Return [X, Y] of the center of cell containing provided text 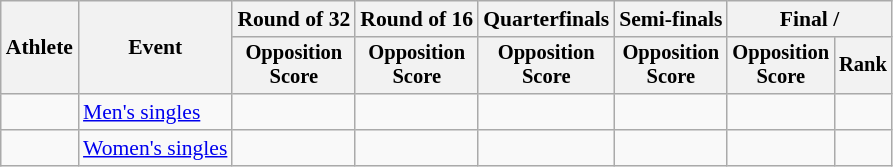
Men's singles [155, 112]
Athlete [40, 48]
Quarterfinals [546, 19]
Round of 16 [416, 19]
Rank [863, 66]
Final / [809, 19]
Semi-finals [670, 19]
Event [155, 48]
Women's singles [155, 148]
Round of 32 [294, 19]
